Pinpoint the cell where the given text exists, returning its [X, Y] midpoint coordinate. 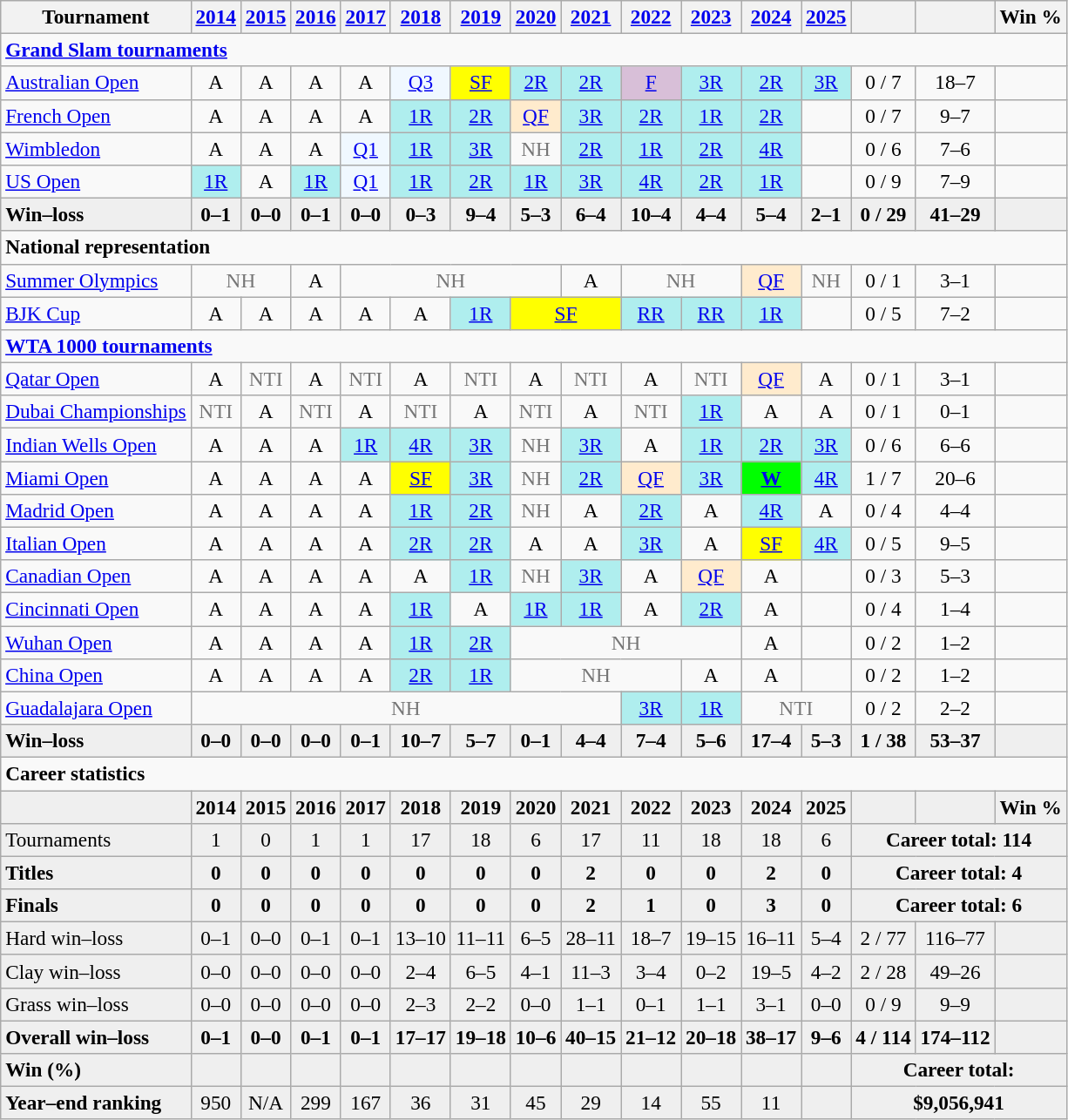
$9,056,941 [958, 1103]
Career total: 6 [958, 905]
Australian Open [96, 83]
53–37 [955, 740]
7–4 [652, 740]
6–6 [955, 444]
9–4 [481, 214]
29 [591, 1103]
31 [481, 1103]
2 / 77 [883, 938]
5–7 [481, 740]
Career total: 4 [958, 873]
11–3 [591, 971]
2 / 28 [883, 971]
20–18 [711, 1036]
14 [652, 1103]
Overall win–loss [96, 1036]
Tournaments [96, 840]
1 / 7 [883, 477]
4 / 114 [883, 1036]
40–15 [591, 1036]
174–112 [955, 1036]
17–4 [772, 740]
4–2 [826, 971]
Wimbledon [96, 148]
China Open [96, 675]
4–1 [535, 971]
BJK Cup [96, 313]
Clay win–loss [96, 971]
Dubai Championships [96, 412]
W [772, 477]
950 [216, 1103]
55 [711, 1103]
US Open [96, 181]
20–6 [955, 477]
10–4 [652, 214]
10–7 [420, 740]
1–4 [955, 609]
299 [315, 1103]
7–9 [955, 181]
6–4 [591, 214]
Cincinnati Open [96, 609]
Italian Open [96, 543]
49–26 [955, 971]
41–29 [955, 214]
7–6 [955, 148]
Summer Olympics [96, 280]
3 [772, 905]
5–6 [711, 740]
Titles [96, 873]
36 [420, 1103]
19–18 [481, 1036]
Q3 [420, 83]
Career total: [958, 1069]
0–3 [420, 214]
13–10 [420, 938]
19–15 [711, 938]
Wuhan Open [96, 642]
16–11 [772, 938]
45 [535, 1103]
Miami Open [96, 477]
Canadian Open [96, 577]
2–1 [826, 214]
Grass win–loss [96, 1004]
9–7 [955, 116]
38–17 [772, 1036]
National representation [533, 247]
167 [366, 1103]
Grand Slam tournaments [533, 50]
French Open [96, 116]
Year–end ranking [96, 1103]
Madrid Open [96, 510]
7–2 [955, 313]
116–77 [955, 938]
11–11 [481, 938]
2–3 [420, 1004]
Hard win–loss [96, 938]
0 / 29 [883, 214]
Career total: 114 [958, 840]
28–11 [591, 938]
0–2 [711, 971]
9–9 [955, 1004]
21–12 [652, 1036]
9–5 [955, 543]
Qatar Open [96, 379]
WTA 1000 tournaments [533, 346]
2–4 [420, 971]
Career statistics [533, 773]
9–6 [826, 1036]
Finals [96, 905]
Tournament [96, 17]
1 / 38 [883, 740]
Indian Wells Open [96, 444]
Guadalajara Open [96, 708]
N/A [265, 1103]
17–17 [420, 1036]
3–4 [652, 971]
Win (%) [96, 1069]
0 / 3 [883, 577]
F [652, 83]
19–5 [772, 971]
10–6 [535, 1036]
